Extract the (X, Y) coordinate from the center of the cell holding the provided text.  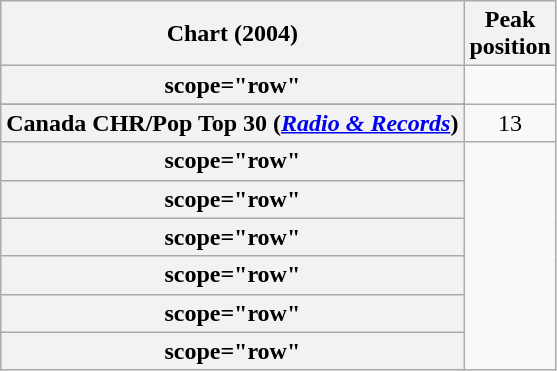
Chart (2004) (232, 34)
Peakposition (510, 34)
13 (510, 123)
Canada CHR/Pop Top 30 (Radio & Records) (232, 123)
